For the text-containing cell, return its midpoint in [x, y] coordinate format. 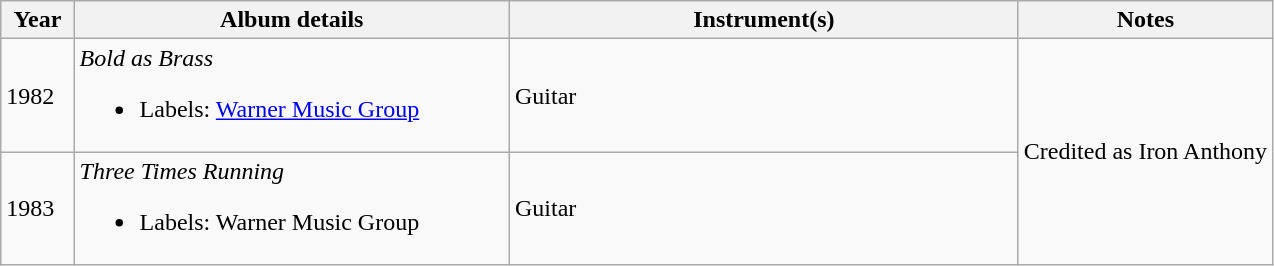
Album details [292, 20]
1982 [38, 96]
Three Times RunningLabels: Warner Music Group [292, 208]
1983 [38, 208]
Bold as BrassLabels: Warner Music Group [292, 96]
Instrument(s) [764, 20]
Year [38, 20]
Credited as Iron Anthony [1145, 152]
Notes [1145, 20]
